Determine the (X, Y) coordinate at the center of the cell enclosing the given text.  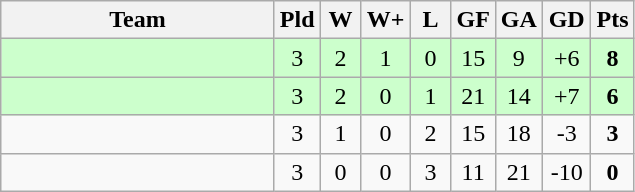
8 (612, 58)
18 (518, 134)
Team (138, 20)
GF (473, 20)
W+ (386, 20)
6 (612, 96)
-10 (566, 172)
14 (518, 96)
Pld (297, 20)
11 (473, 172)
GD (566, 20)
-3 (566, 134)
+7 (566, 96)
Pts (612, 20)
+6 (566, 58)
L (430, 20)
W (340, 20)
9 (518, 58)
GA (518, 20)
